From the cell containing the given text, extract its center point as (x, y) coordinate. 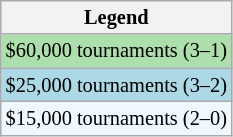
$15,000 tournaments (2–0) (116, 118)
$60,000 tournaments (3–1) (116, 51)
$25,000 tournaments (3–2) (116, 85)
Legend (116, 17)
